Pinpoint the cell where the given text exists, returning its [X, Y] midpoint coordinate. 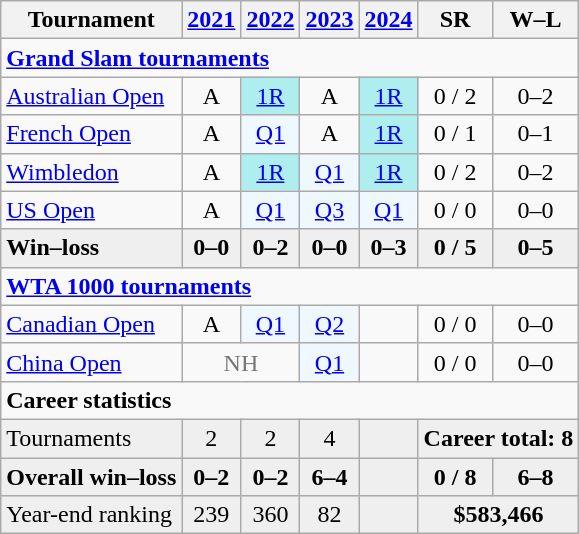
Career total: 8 [498, 438]
$583,466 [498, 515]
2024 [388, 20]
2023 [330, 20]
Career statistics [290, 400]
2021 [212, 20]
4 [330, 438]
0 / 5 [455, 248]
Year-end ranking [92, 515]
Australian Open [92, 96]
6–8 [536, 477]
82 [330, 515]
WTA 1000 tournaments [290, 286]
0–3 [388, 248]
0–5 [536, 248]
239 [212, 515]
Wimbledon [92, 172]
Overall win–loss [92, 477]
Tournament [92, 20]
China Open [92, 362]
2022 [270, 20]
0 / 8 [455, 477]
Tournaments [92, 438]
0 / 1 [455, 134]
0–1 [536, 134]
Grand Slam tournaments [290, 58]
6–4 [330, 477]
US Open [92, 210]
Canadian Open [92, 324]
French Open [92, 134]
W–L [536, 20]
NH [241, 362]
Q2 [330, 324]
SR [455, 20]
360 [270, 515]
Win–loss [92, 248]
Q3 [330, 210]
